Pinpoint the cell where the given text exists, returning its (X, Y) midpoint coordinate. 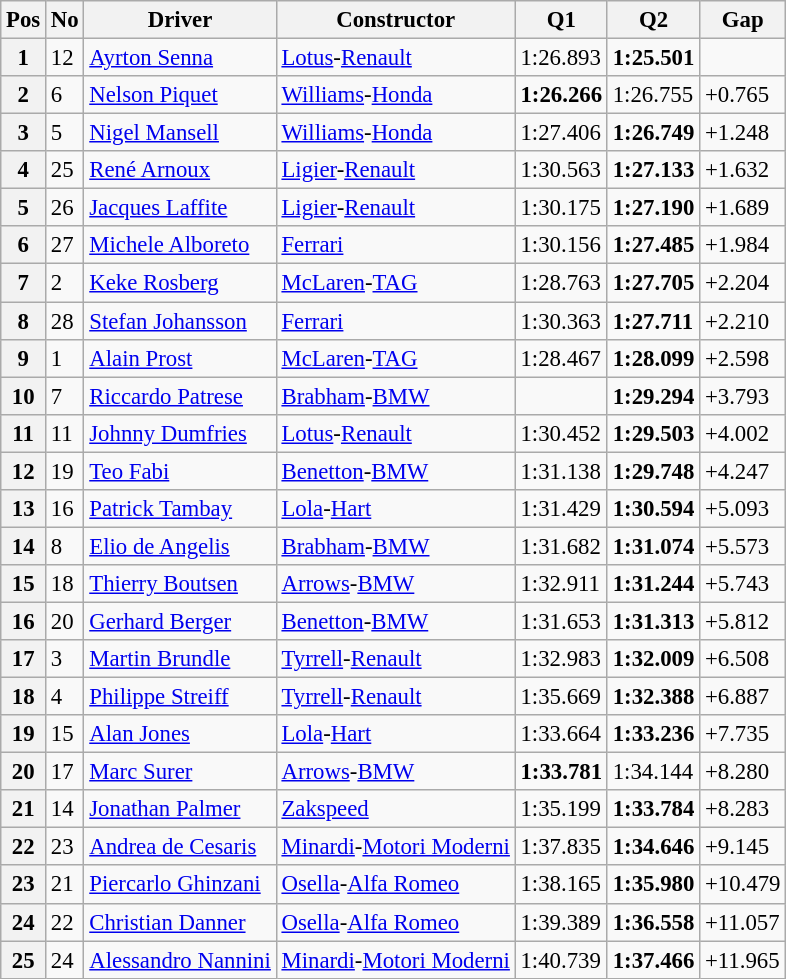
Martin Brundle (180, 659)
Constructor (396, 20)
Q2 (653, 20)
1:35.980 (653, 885)
+9.145 (743, 847)
Michele Alboreto (180, 245)
+2.210 (743, 321)
1:30.563 (561, 170)
+1.984 (743, 245)
1:27.485 (653, 245)
Andrea de Cesaris (180, 847)
1:26.749 (653, 133)
28 (65, 321)
1:32.388 (653, 697)
Zakspeed (396, 809)
+7.735 (743, 734)
+3.793 (743, 396)
1:35.199 (561, 809)
9 (24, 358)
Elio de Angelis (180, 546)
13 (24, 509)
1:31.313 (653, 621)
1:27.705 (653, 283)
+8.283 (743, 809)
1:32.911 (561, 584)
1:29.294 (653, 396)
+4.247 (743, 471)
Keke Rosberg (180, 283)
+5.573 (743, 546)
1:31.429 (561, 509)
1:30.156 (561, 245)
+10.479 (743, 885)
1:27.406 (561, 133)
10 (24, 396)
1:32.009 (653, 659)
Nigel Mansell (180, 133)
1:33.664 (561, 734)
Patrick Tambay (180, 509)
1:37.466 (653, 960)
1:40.739 (561, 960)
1:30.594 (653, 509)
Gerhard Berger (180, 621)
No (65, 20)
1:38.165 (561, 885)
1:28.763 (561, 283)
1:29.748 (653, 471)
1:27.190 (653, 208)
+8.280 (743, 772)
1:30.363 (561, 321)
1:36.558 (653, 922)
Driver (180, 20)
+2.204 (743, 283)
1:28.467 (561, 358)
+0.765 (743, 95)
1:26.755 (653, 95)
Alan Jones (180, 734)
1:31.074 (653, 546)
+11.965 (743, 960)
1:31.653 (561, 621)
Stefan Johansson (180, 321)
Riccardo Patrese (180, 396)
Marc Surer (180, 772)
René Arnoux (180, 170)
Christian Danner (180, 922)
+6.887 (743, 697)
+1.632 (743, 170)
1:32.983 (561, 659)
+6.508 (743, 659)
Alessandro Nannini (180, 960)
1:28.099 (653, 358)
1:33.784 (653, 809)
+2.598 (743, 358)
+1.689 (743, 208)
+5.812 (743, 621)
1:37.835 (561, 847)
1:26.266 (561, 95)
1:31.138 (561, 471)
1:27.711 (653, 321)
1:30.175 (561, 208)
Piercarlo Ghinzani (180, 885)
1:29.503 (653, 433)
Alain Prost (180, 358)
Pos (24, 20)
1:26.893 (561, 58)
1:25.501 (653, 58)
1:34.646 (653, 847)
+1.248 (743, 133)
1:33.236 (653, 734)
Ayrton Senna (180, 58)
Gap (743, 20)
+5.093 (743, 509)
1:30.452 (561, 433)
1:33.781 (561, 772)
1:39.389 (561, 922)
1:27.133 (653, 170)
+11.057 (743, 922)
1:35.669 (561, 697)
Teo Fabi (180, 471)
Johnny Dumfries (180, 433)
Nelson Piquet (180, 95)
1:31.682 (561, 546)
1:31.244 (653, 584)
Jacques Laffite (180, 208)
+5.743 (743, 584)
+4.002 (743, 433)
Q1 (561, 20)
Thierry Boutsen (180, 584)
27 (65, 245)
Jonathan Palmer (180, 809)
26 (65, 208)
Philippe Streiff (180, 697)
1:34.144 (653, 772)
